Provide the [x, y] coordinate of the cell's center where the given text is located.  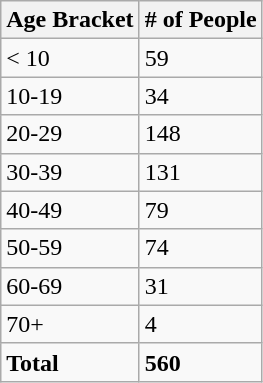
74 [200, 248]
34 [200, 96]
# of People [200, 20]
Total [70, 362]
79 [200, 210]
60-69 [70, 286]
148 [200, 134]
Age Bracket [70, 20]
10-19 [70, 96]
50-59 [70, 248]
30-39 [70, 172]
131 [200, 172]
31 [200, 286]
20-29 [70, 134]
59 [200, 58]
< 10 [70, 58]
4 [200, 324]
40-49 [70, 210]
70+ [70, 324]
560 [200, 362]
